Extract the [x, y] coordinate from the center of the cell holding the provided text.  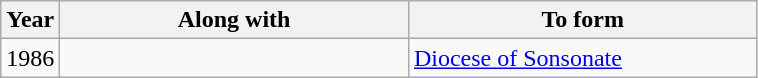
Diocese of Sonsonate [582, 58]
Along with [234, 20]
To form [582, 20]
Year [30, 20]
1986 [30, 58]
